Extract the [X, Y] coordinate from the center of the cell holding the provided text.  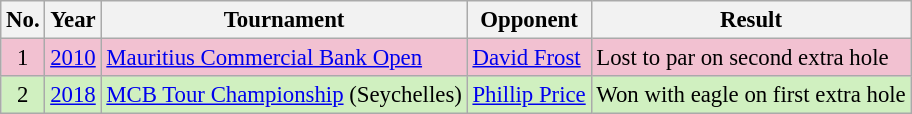
MCB Tour Championship (Seychelles) [284, 95]
Phillip Price [529, 95]
Won with eagle on first extra hole [751, 95]
1 [23, 58]
Year [73, 20]
Result [751, 20]
2018 [73, 95]
David Frost [529, 58]
Lost to par on second extra hole [751, 58]
Mauritius Commercial Bank Open [284, 58]
No. [23, 20]
2010 [73, 58]
Opponent [529, 20]
2 [23, 95]
Tournament [284, 20]
